Locate the cell with the specified text and output its [X, Y] center coordinate. 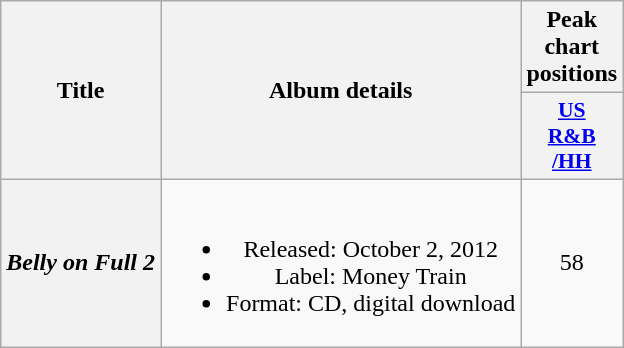
Belly on Full 2 [81, 262]
Released: October 2, 2012Label: Money TrainFormat: CD, digital download [340, 262]
Title [81, 90]
Album details [340, 90]
Peak chart positions [572, 47]
58 [572, 262]
USR&B/HH [572, 136]
